Scan for the cell matching the given text and deliver its [x, y] coordinate at center. 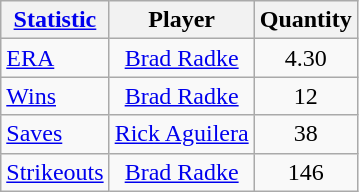
12 [306, 96]
Strikeouts [55, 172]
Rick Aguilera [182, 134]
Statistic [55, 20]
38 [306, 134]
4.30 [306, 58]
Saves [55, 134]
Quantity [306, 20]
ERA [55, 58]
Wins [55, 96]
146 [306, 172]
Player [182, 20]
